Detect which cell encompasses the target text, then output its (x, y) center coordinate. 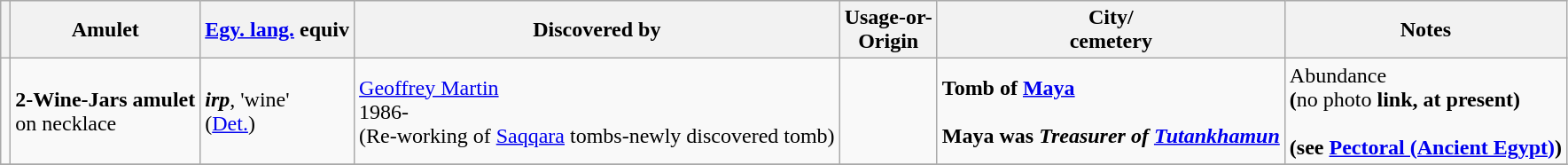
irp, 'wine'(Det.) (277, 112)
City/cemetery (1111, 30)
2-Wine-Jars amuleton necklace (105, 112)
Abundance(no photo link, at present)(see Pectoral (Ancient Egypt)) (1425, 112)
Usage-or-Origin (888, 30)
Amulet (105, 30)
Geoffrey Martin1986-(Re-working of Saqqara tombs-newly discovered tomb) (597, 112)
Discovered by (597, 30)
Tomb of MayaMaya was Treasurer of Tutankhamun (1111, 112)
Egy. lang. equiv (277, 30)
Notes (1425, 30)
